Identify which cell holds the provided text, then report its (x, y) central coordinate. 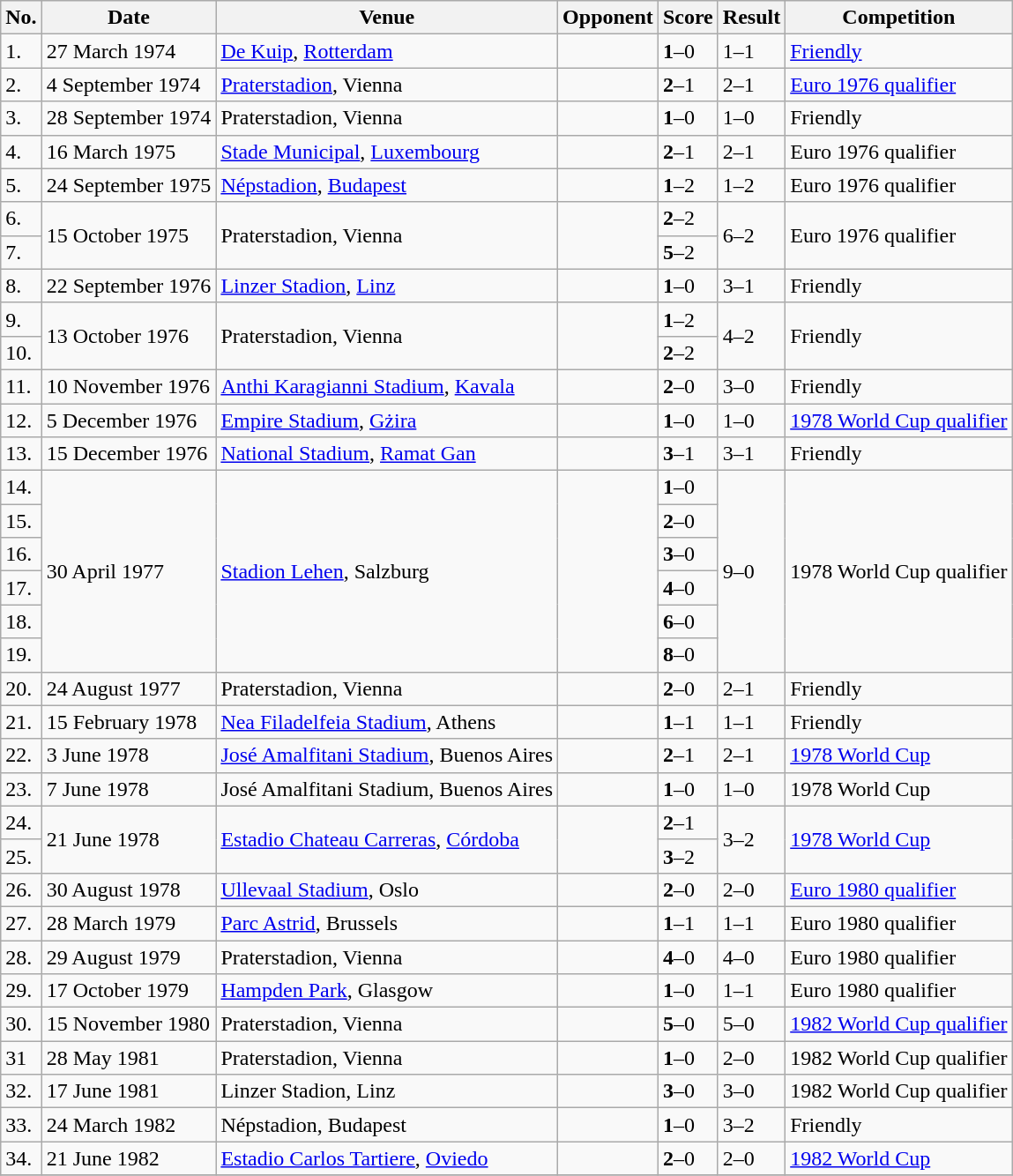
15 February 1978 (129, 722)
Hampden Park, Glasgow (387, 991)
28 May 1981 (129, 1058)
Anthi Karagianni Stadium, Kavala (387, 386)
6–2 (751, 235)
20. (21, 688)
14. (21, 488)
5. (21, 185)
National Stadium, Ramat Gan (387, 454)
3 June 1978 (129, 755)
13. (21, 454)
18. (21, 621)
Parc Astrid, Brussels (387, 923)
29. (21, 991)
28 September 1974 (129, 118)
30. (21, 1024)
Competition (899, 18)
21. (21, 722)
21 June 1982 (129, 1158)
Ullevaal Stadium, Oslo (387, 889)
10 November 1976 (129, 386)
32. (21, 1091)
30 August 1978 (129, 889)
Empire Stadium, Gżira (387, 421)
Date (129, 18)
4 September 1974 (129, 85)
30 April 1977 (129, 571)
26. (21, 889)
Stadion Lehen, Salzburg (387, 571)
16 March 1975 (129, 152)
27 March 1974 (129, 51)
24. (21, 822)
Estadio Chateau Carreras, Córdoba (387, 839)
15 December 1976 (129, 454)
5 December 1976 (129, 421)
24 March 1982 (129, 1125)
11. (21, 386)
21 June 1978 (129, 839)
17 October 1979 (129, 991)
9–0 (751, 571)
5–2 (688, 252)
De Kuip, Rotterdam (387, 51)
19. (21, 655)
8. (21, 286)
1982 World Cup (899, 1158)
27. (21, 923)
24 August 1977 (129, 688)
Stade Municipal, Luxembourg (387, 152)
7 June 1978 (129, 789)
17 June 1981 (129, 1091)
13 October 1976 (129, 336)
8–0 (688, 655)
22 September 1976 (129, 286)
9. (21, 319)
Venue (387, 18)
No. (21, 18)
6. (21, 219)
23. (21, 789)
Nea Filadelfeia Stadium, Athens (387, 722)
1. (21, 51)
33. (21, 1125)
15 October 1975 (129, 235)
25. (21, 856)
4. (21, 152)
12. (21, 421)
29 August 1979 (129, 956)
24 September 1975 (129, 185)
Result (751, 18)
15 November 1980 (129, 1024)
28. (21, 956)
4–2 (751, 336)
28 March 1979 (129, 923)
10. (21, 353)
31 (21, 1058)
22. (21, 755)
2. (21, 85)
16. (21, 555)
Opponent (608, 18)
Estadio Carlos Tartiere, Oviedo (387, 1158)
34. (21, 1158)
15. (21, 521)
Score (688, 18)
7. (21, 252)
3. (21, 118)
6–0 (688, 621)
17. (21, 588)
